Identify which cell holds the provided text, then report its (X, Y) central coordinate. 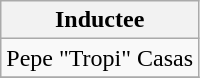
Pepe "Tropi" Casas (100, 58)
Inductee (100, 20)
